Determine the (X, Y) coordinate at the center of the cell enclosing the given text.  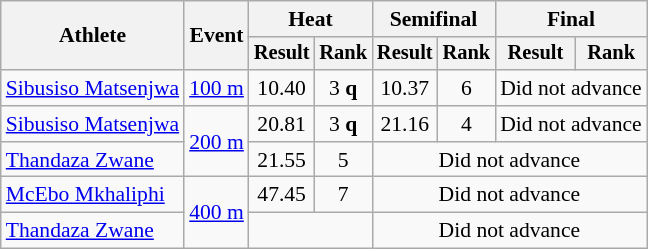
McEbo Mkhaliphi (92, 195)
200 m (216, 142)
4 (467, 124)
6 (467, 88)
7 (343, 195)
400 m (216, 212)
21.16 (405, 124)
47.45 (282, 195)
Athlete (92, 36)
Semifinal (434, 19)
5 (343, 160)
21.55 (282, 160)
100 m (216, 88)
10.37 (405, 88)
20.81 (282, 124)
Final (571, 19)
10.40 (282, 88)
Heat (310, 19)
Event (216, 36)
